Detect which cell encompasses the target text, then output its [x, y] center coordinate. 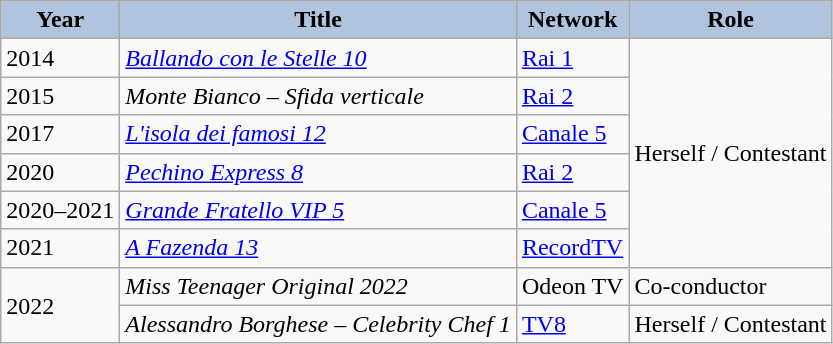
2021 [60, 248]
Title [318, 20]
Rai 1 [572, 58]
2020 [60, 172]
Network [572, 20]
Pechino Express 8 [318, 172]
Miss Teenager Original 2022 [318, 286]
2015 [60, 96]
2017 [60, 134]
2020–2021 [60, 210]
Odeon TV [572, 286]
Monte Bianco – Sfida verticale [318, 96]
A Fazenda 13 [318, 248]
Alessandro Borghese – Celebrity Chef 1 [318, 324]
RecordTV [572, 248]
Year [60, 20]
2022 [60, 305]
Ballando con le Stelle 10 [318, 58]
L'isola dei famosi 12 [318, 134]
Role [730, 20]
Co-conductor [730, 286]
TV8 [572, 324]
Grande Fratello VIP 5 [318, 210]
2014 [60, 58]
